From the cell containing the given text, extract its center point as [x, y] coordinate. 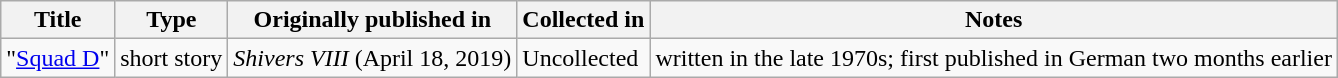
written in the late 1970s; first published in German two months earlier [994, 58]
Shivers VIII (April 18, 2019) [372, 58]
Originally published in [372, 20]
Notes [994, 20]
"Squad D" [58, 58]
Collected in [584, 20]
Title [58, 20]
Uncollected [584, 58]
short story [172, 58]
Type [172, 20]
